Return (x, y) of the center of cell containing provided text 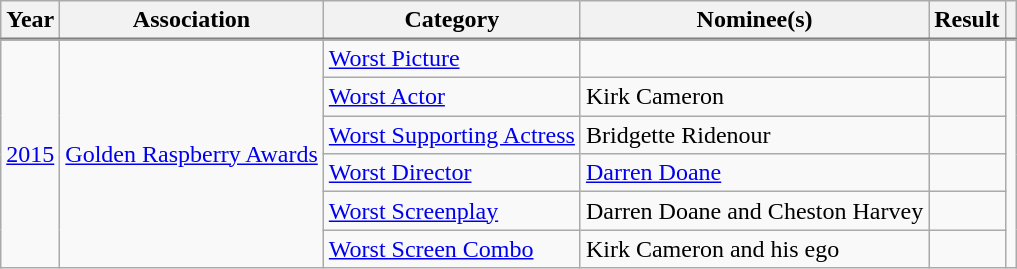
Darren Doane (754, 173)
Worst Screenplay (452, 211)
Golden Raspberry Awards (192, 154)
Kirk Cameron and his ego (754, 249)
Nominee(s) (754, 20)
Association (192, 20)
Category (452, 20)
Worst Picture (452, 59)
Bridgette Ridenour (754, 135)
Darren Doane and Cheston Harvey (754, 211)
Result (967, 20)
Kirk Cameron (754, 97)
Worst Actor (452, 97)
Worst Screen Combo (452, 249)
Worst Supporting Actress (452, 135)
Year (30, 20)
Worst Director (452, 173)
2015 (30, 154)
